Provide the [X, Y] coordinate of the cell's center where the given text is located.  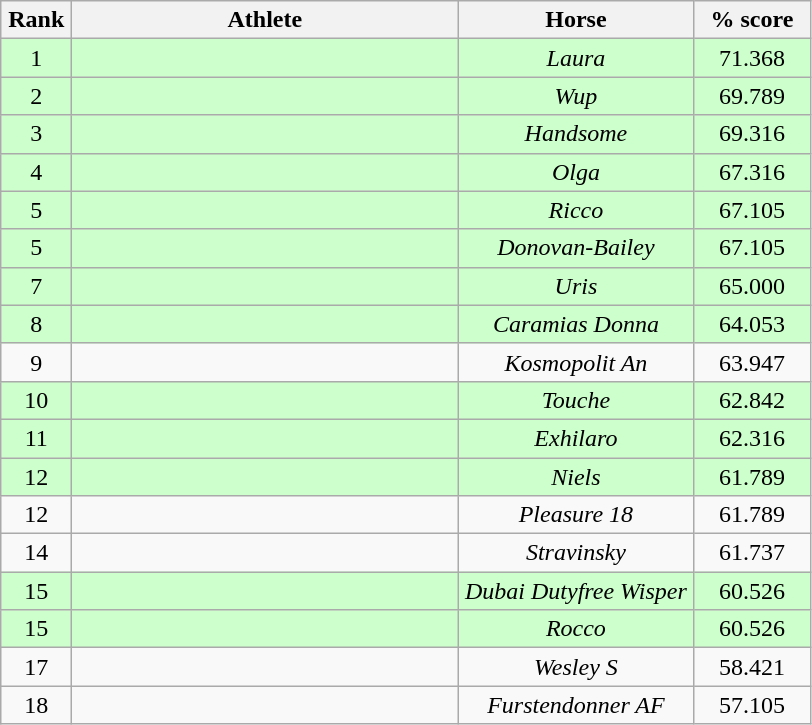
4 [36, 172]
58.421 [752, 667]
14 [36, 553]
8 [36, 324]
65.000 [752, 286]
3 [36, 134]
63.947 [752, 362]
Niels [576, 477]
Caramias Donna [576, 324]
Olga [576, 172]
Kosmopolit An [576, 362]
Wesley S [576, 667]
62.316 [752, 438]
67.316 [752, 172]
1 [36, 58]
Exhilaro [576, 438]
57.105 [752, 705]
Rank [36, 20]
Furstendonner AF [576, 705]
61.737 [752, 553]
17 [36, 667]
7 [36, 286]
Donovan-Bailey [576, 248]
Laura [576, 58]
Rocco [576, 629]
18 [36, 705]
Handsome [576, 134]
69.789 [752, 96]
Athlete [265, 20]
% score [752, 20]
Uris [576, 286]
2 [36, 96]
62.842 [752, 400]
Ricco [576, 210]
10 [36, 400]
71.368 [752, 58]
Touche [576, 400]
64.053 [752, 324]
Horse [576, 20]
11 [36, 438]
69.316 [752, 134]
Wup [576, 96]
Stravinsky [576, 553]
Pleasure 18 [576, 515]
Dubai Dutyfree Wisper [576, 591]
9 [36, 362]
